Return [x, y] of the center of cell containing provided text 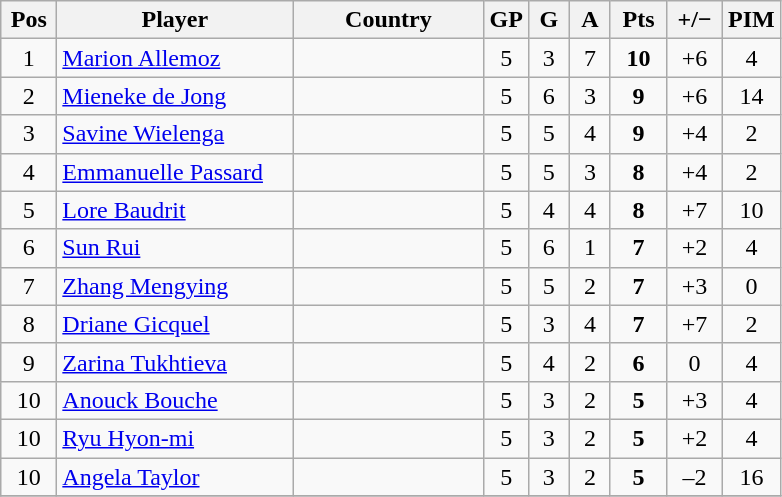
Marion Allemoz [175, 58]
Driane Gicquel [175, 324]
A [590, 20]
Anouck Bouche [175, 400]
Angela Taylor [175, 477]
Emmanuelle Passard [175, 172]
Ryu Hyon-mi [175, 438]
Pts [638, 20]
Pos [29, 20]
Player [175, 20]
Zhang Mengying [175, 286]
–2 [695, 477]
Mieneke de Jong [175, 96]
PIM [752, 20]
14 [752, 96]
G [548, 20]
Sun Rui [175, 248]
Lore Baudrit [175, 210]
Savine Wielenga [175, 134]
Zarina Tukhtieva [175, 362]
+/− [695, 20]
GP [506, 20]
Country [388, 20]
16 [752, 477]
